Pinpoint the cell where the given text exists, returning its (x, y) midpoint coordinate. 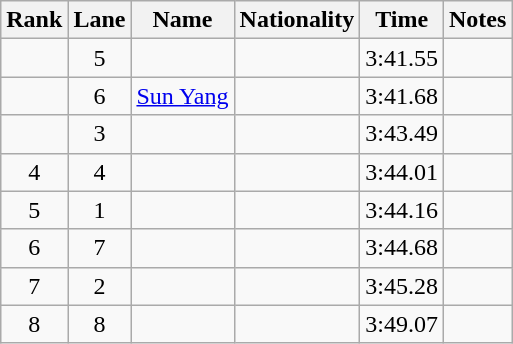
Rank (34, 20)
3:43.49 (402, 134)
3:49.07 (402, 324)
3:45.28 (402, 286)
3:44.16 (402, 210)
3 (100, 134)
Notes (478, 20)
Lane (100, 20)
2 (100, 286)
1 (100, 210)
3:41.68 (402, 96)
Nationality (297, 20)
3:41.55 (402, 58)
Name (182, 20)
3:44.01 (402, 172)
Sun Yang (182, 96)
Time (402, 20)
3:44.68 (402, 248)
